Detect which cell encompasses the target text, then output its [X, Y] center coordinate. 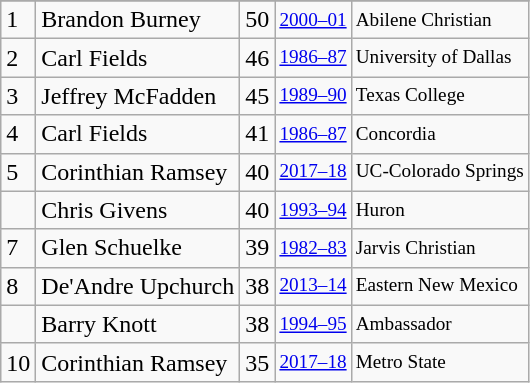
University of Dallas [440, 58]
Eastern New Mexico [440, 286]
1989–90 [313, 96]
Glen Schuelke [138, 248]
8 [18, 286]
3 [18, 96]
10 [18, 362]
1993–94 [313, 210]
2013–14 [313, 286]
5 [18, 172]
Metro State [440, 362]
41 [258, 134]
Barry Knott [138, 324]
46 [258, 58]
UC-Colorado Springs [440, 172]
Brandon Burney [138, 20]
35 [258, 362]
45 [258, 96]
Chris Givens [138, 210]
1994–95 [313, 324]
4 [18, 134]
Concordia [440, 134]
50 [258, 20]
De'Andre Upchurch [138, 286]
1982–83 [313, 248]
Texas College [440, 96]
Ambassador [440, 324]
2 [18, 58]
2000–01 [313, 20]
Jarvis Christian [440, 248]
Huron [440, 210]
Abilene Christian [440, 20]
Jeffrey McFadden [138, 96]
39 [258, 248]
1 [18, 20]
7 [18, 248]
